Extract the (x, y) coordinate from the center of the cell holding the provided text.  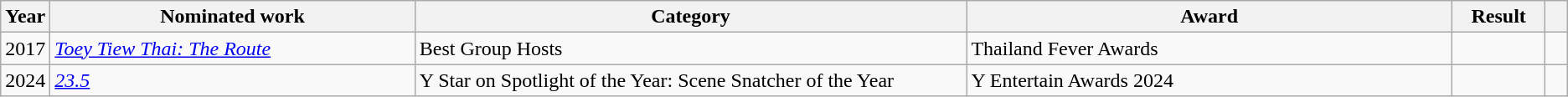
Category (690, 17)
Thailand Fever Awards (1210, 48)
Toey Tiew Thai: The Route (233, 48)
Y Star on Spotlight of the Year: Scene Snatcher of the Year (690, 80)
Best Group Hosts (690, 48)
Result (1498, 17)
2024 (25, 80)
Nominated work (233, 17)
Year (25, 17)
2017 (25, 48)
Award (1210, 17)
Y Entertain Awards 2024 (1210, 80)
23.5 (233, 80)
